Output the (X, Y) coordinate of the center of the cell containing the given text.  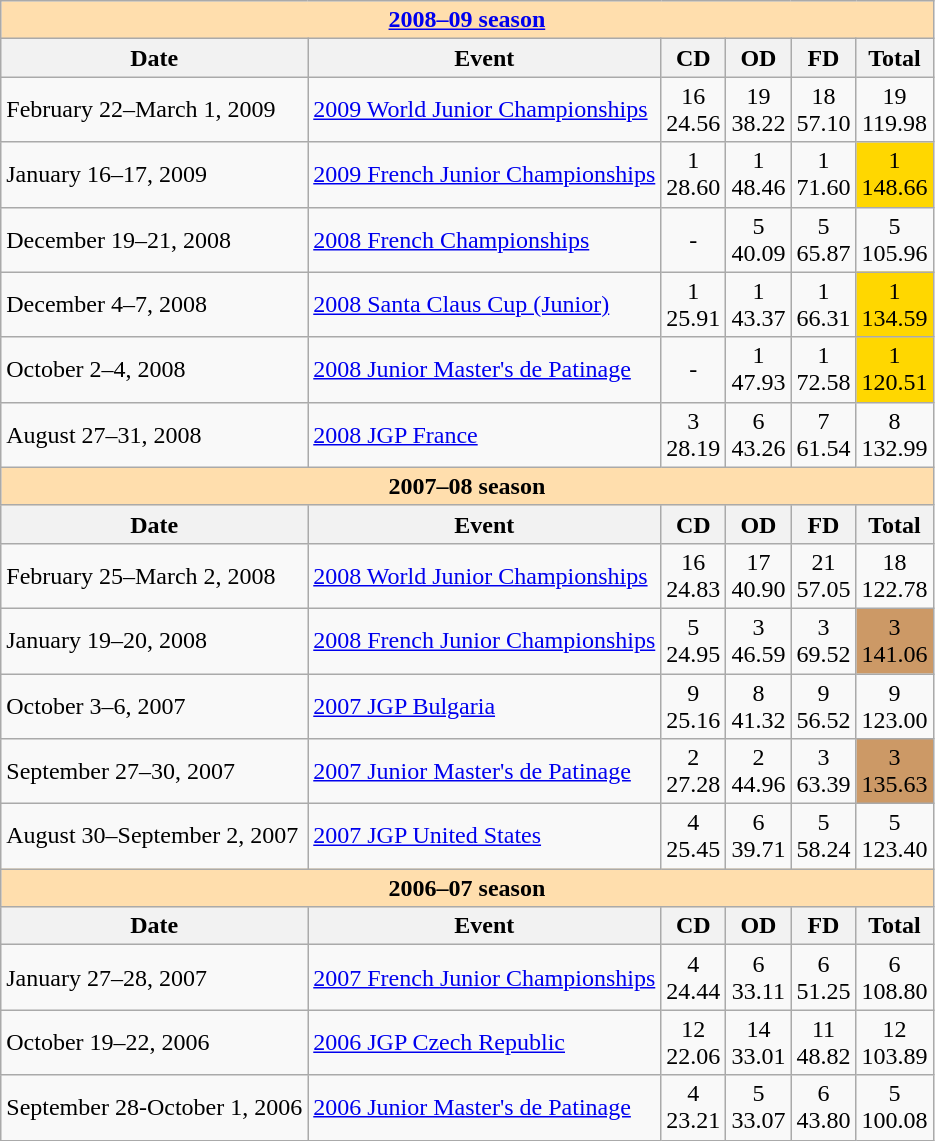
9 25.16 (694, 706)
October 19–22, 2006 (154, 1042)
2007 JGP Bulgaria (484, 706)
2008 French Championships (484, 240)
5 105.96 (894, 240)
5 40.09 (758, 240)
3 135.63 (894, 772)
16 24.56 (694, 110)
5 123.40 (894, 836)
5 100.08 (894, 1108)
3 69.52 (824, 640)
2009 World Junior Championships (484, 110)
3 28.19 (694, 434)
August 30–September 2, 2007 (154, 836)
2006–07 season (467, 888)
19 38.22 (758, 110)
7 61.54 (824, 434)
14 33.01 (758, 1042)
21 57.05 (824, 576)
6 43.26 (758, 434)
2 27.28 (694, 772)
8 41.32 (758, 706)
December 19–21, 2008 (154, 240)
2008–09 season (467, 20)
1 43.37 (758, 304)
6 43.80 (824, 1108)
2007–08 season (467, 486)
6 51.25 (824, 978)
2009 French Junior Championships (484, 174)
3 63.39 (824, 772)
4 25.45 (694, 836)
11 48.82 (824, 1042)
12 22.06 (694, 1042)
9 123.00 (894, 706)
2007 French Junior Championships (484, 978)
1 48.46 (758, 174)
18 57.10 (824, 110)
2006 Junior Master's de Patinage (484, 1108)
1 66.31 (824, 304)
5 65.87 (824, 240)
12 103.89 (894, 1042)
1 120.51 (894, 370)
3 46.59 (758, 640)
3 141.06 (894, 640)
1 148.66 (894, 174)
1 28.60 (694, 174)
2008 JGP France (484, 434)
October 3–6, 2007 (154, 706)
16 24.83 (694, 576)
5 24.95 (694, 640)
January 27–28, 2007 (154, 978)
18 122.78 (894, 576)
1 134.59 (894, 304)
August 27–31, 2008 (154, 434)
17 40.90 (758, 576)
February 22–March 1, 2009 (154, 110)
9 56.52 (824, 706)
19 119.98 (894, 110)
5 33.07 (758, 1108)
2006 JGP Czech Republic (484, 1042)
January 16–17, 2009 (154, 174)
2008 Santa Claus Cup (Junior) (484, 304)
6 39.71 (758, 836)
6 108.80 (894, 978)
December 4–7, 2008 (154, 304)
September 28-October 1, 2006 (154, 1108)
2008 French Junior Championships (484, 640)
1 71.60 (824, 174)
January 19–20, 2008 (154, 640)
1 25.91 (694, 304)
October 2–4, 2008 (154, 370)
2007 Junior Master's de Patinage (484, 772)
2008 Junior Master's de Patinage (484, 370)
2008 World Junior Championships (484, 576)
4 24.44 (694, 978)
February 25–March 2, 2008 (154, 576)
2 44.96 (758, 772)
4 23.21 (694, 1108)
1 72.58 (824, 370)
6 33.11 (758, 978)
5 58.24 (824, 836)
September 27–30, 2007 (154, 772)
8 132.99 (894, 434)
2007 JGP United States (484, 836)
1 47.93 (758, 370)
